Scan for the cell matching the given text and deliver its (x, y) coordinate at center. 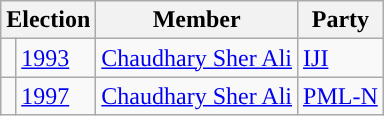
Party (341, 20)
Election (48, 20)
PML-N (341, 96)
IJI (341, 58)
Member (197, 20)
1993 (56, 58)
1997 (56, 96)
